Output the (X, Y) coordinate of the center of the cell containing the given text.  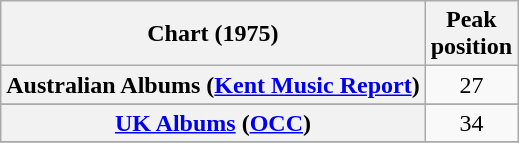
27 (471, 85)
Chart (1975) (213, 34)
UK Albums (OCC) (213, 123)
34 (471, 123)
Australian Albums (Kent Music Report) (213, 85)
Peakposition (471, 34)
